For the text-containing cell, return its midpoint in [x, y] coordinate format. 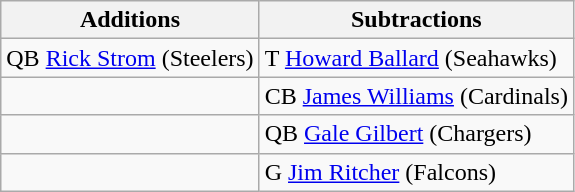
Additions [130, 20]
G Jim Ritcher (Falcons) [416, 172]
T Howard Ballard (Seahawks) [416, 58]
QB Gale Gilbert (Chargers) [416, 134]
CB James Williams (Cardinals) [416, 96]
QB Rick Strom (Steelers) [130, 58]
Subtractions [416, 20]
